From the cell containing the given text, extract its center point as [x, y] coordinate. 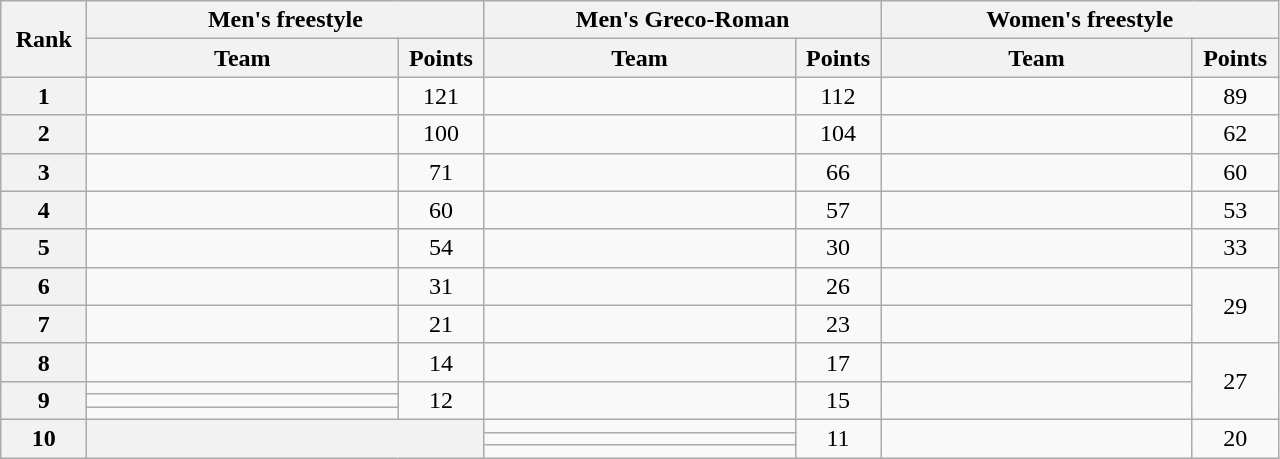
6 [44, 286]
5 [44, 248]
27 [1235, 381]
62 [1235, 134]
9 [44, 400]
33 [1235, 248]
Men's freestyle [286, 20]
66 [838, 172]
121 [441, 96]
4 [44, 210]
2 [44, 134]
54 [441, 248]
8 [44, 362]
Rank [44, 39]
26 [838, 286]
Men's Greco-Roman [682, 20]
57 [838, 210]
71 [441, 172]
15 [838, 400]
11 [838, 438]
Women's freestyle [1080, 20]
7 [44, 324]
20 [1235, 438]
21 [441, 324]
29 [1235, 305]
12 [441, 400]
10 [44, 438]
104 [838, 134]
31 [441, 286]
53 [1235, 210]
14 [441, 362]
112 [838, 96]
30 [838, 248]
89 [1235, 96]
17 [838, 362]
23 [838, 324]
100 [441, 134]
1 [44, 96]
3 [44, 172]
